Return the [X, Y] coordinate for the center point of the cell that contains the specified text.  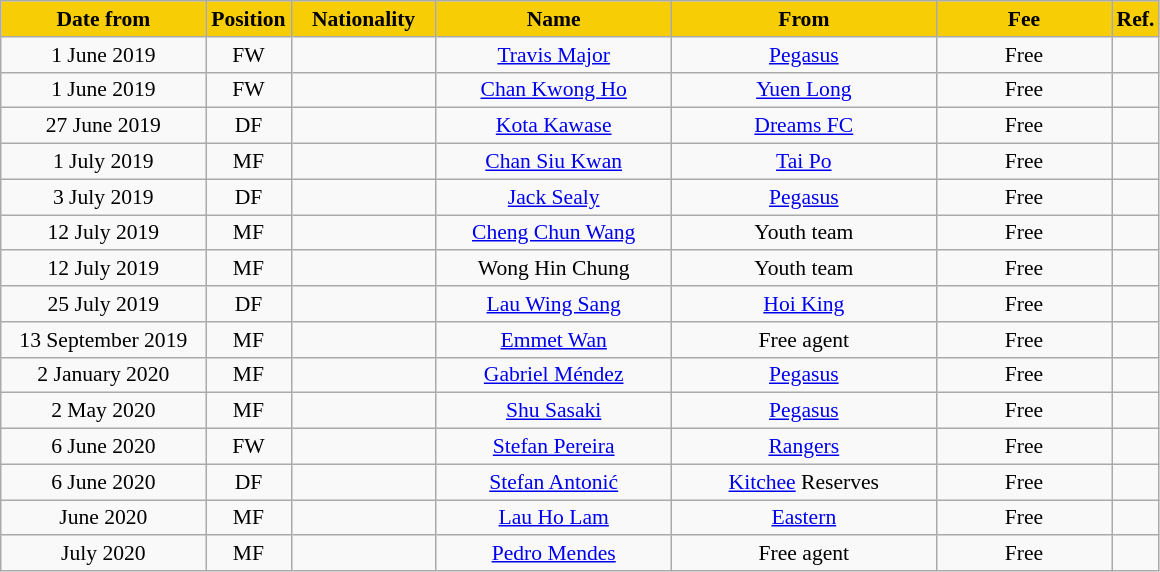
Stefan Antonić [554, 482]
3 July 2019 [104, 197]
Kitchee Reserves [804, 482]
Stefan Pereira [554, 447]
Nationality [364, 19]
13 September 2019 [104, 340]
Yuen Long [804, 90]
Emmet Wan [554, 340]
Position [248, 19]
Shu Sasaki [554, 411]
Ref. [1136, 19]
Gabriel Méndez [554, 375]
1 July 2019 [104, 162]
Rangers [804, 447]
Tai Po [804, 162]
Jack Sealy [554, 197]
Lau Wing Sang [554, 304]
Wong Hin Chung [554, 269]
July 2020 [104, 554]
Hoi King [804, 304]
27 June 2019 [104, 126]
Cheng Chun Wang [554, 233]
June 2020 [104, 518]
Travis Major [554, 55]
Chan Siu Kwan [554, 162]
Dreams FC [804, 126]
2 May 2020 [104, 411]
Chan Kwong Ho [554, 90]
Eastern [804, 518]
Fee [1024, 19]
2 January 2020 [104, 375]
Kota Kawase [554, 126]
25 July 2019 [104, 304]
Name [554, 19]
Lau Ho Lam [554, 518]
From [804, 19]
Date from [104, 19]
Pedro Mendes [554, 554]
